Determine the (X, Y) coordinate at the center of the cell enclosing the given text.  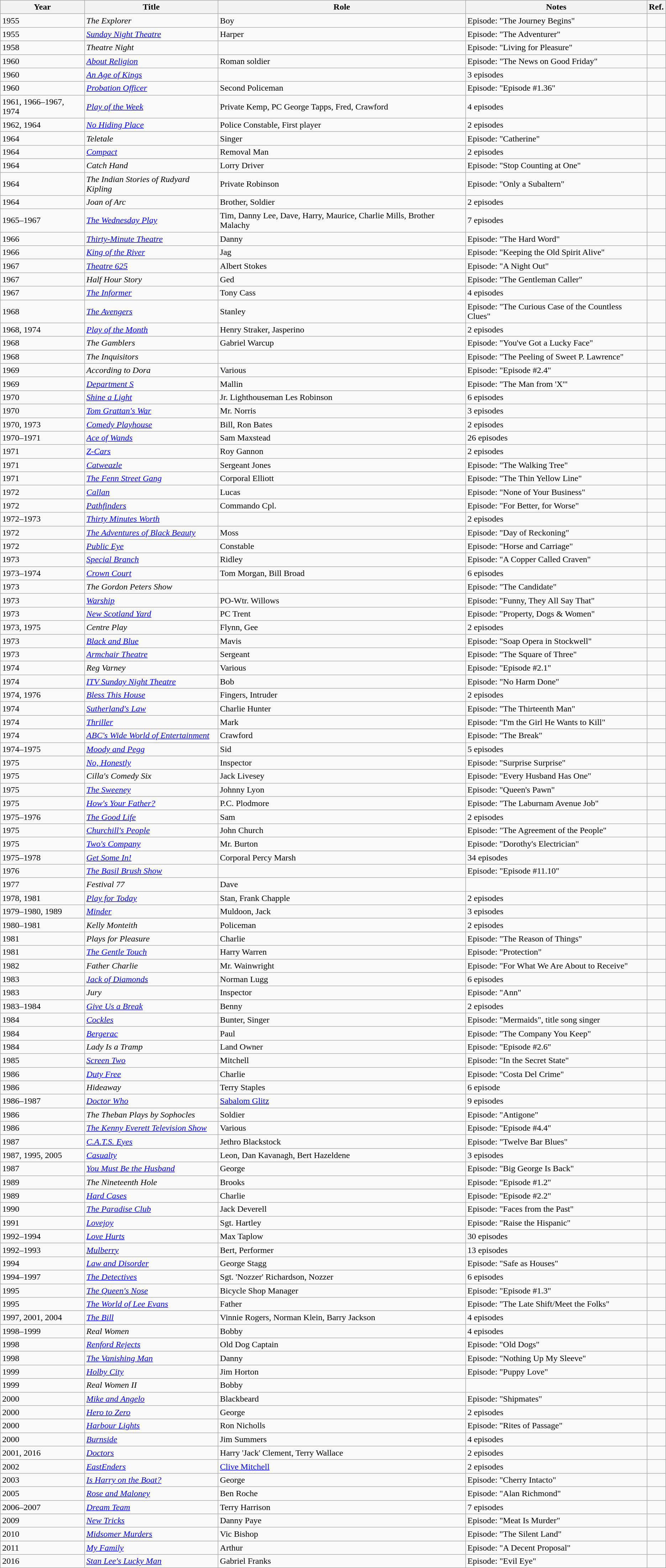
Norman Lugg (342, 979)
Stan, Frank Chapple (342, 898)
1994 (43, 1263)
Terry Staples (342, 1088)
Episode: "The Man from 'X'" (556, 384)
Benny (342, 1006)
Harbour Lights (151, 1426)
Episode: "Nothing Up My Sleeve" (556, 1358)
Bergerac (151, 1033)
Episode: "Funny, They All Say That" (556, 600)
About Religion (151, 61)
1982 (43, 966)
Year (43, 7)
1965–1967 (43, 220)
The Sweeney (151, 790)
Play of the Month (151, 330)
Terry Harrison (342, 1507)
Episode: "Big George Is Back" (556, 1169)
Commando Cpl. (342, 506)
Mitchell (342, 1060)
Boy (342, 21)
Jim Summers (342, 1439)
Episode: "The Journey Begins" (556, 21)
Private Robinson (342, 183)
Episode: "Catherine" (556, 138)
Get Some In! (151, 857)
Episode: "The Company You Keep" (556, 1033)
13 episodes (556, 1250)
The Adventures of Black Beauty (151, 533)
Cockles (151, 1020)
1992–1993 (43, 1250)
New Scotland Yard (151, 614)
Thriller (151, 722)
Clive Mitchell (342, 1466)
1968, 1974 (43, 330)
Sam Maxstead (342, 438)
The Vanishing Man (151, 1358)
Episode: "Episode #1.2" (556, 1182)
Mr. Norris (342, 411)
Comedy Playhouse (151, 424)
Episode: "Stop Counting at One" (556, 165)
Roman soldier (342, 61)
Tony Cass (342, 293)
Vinnie Rogers, Norman Klein, Barry Jackson (342, 1318)
Old Dog Captain (342, 1345)
2009 (43, 1521)
1974, 1976 (43, 695)
9 episodes (556, 1101)
2002 (43, 1466)
Stanley (342, 311)
Singer (342, 138)
Muldoon, Jack (342, 912)
Fingers, Intruder (342, 695)
Episode: "The Agreement of the People" (556, 830)
Private Kemp, PC George Tapps, Fred, Crawford (342, 107)
Sgt. Hartley (342, 1223)
Episode: "Only a Subaltern" (556, 183)
Episode: "Every Husband Has One" (556, 776)
Real Women (151, 1331)
Paul (342, 1033)
Tom Morgan, Bill Broad (342, 573)
Bert, Performer (342, 1250)
ITV Sunday Night Theatre (151, 682)
Compact (151, 152)
Episode: "Surprise Surprise" (556, 763)
Vic Bishop (342, 1534)
PO-Wtr. Willows (342, 600)
Public Eye (151, 546)
Blackbeard (342, 1399)
Real Women II (151, 1385)
Sid (342, 749)
2011 (43, 1548)
Half Hour Story (151, 279)
Brother, Soldier (342, 202)
Episode: "For What We Are About to Receive" (556, 966)
Charlie Hunter (342, 709)
P.C. Plodmore (342, 803)
Episode: "A Night Out" (556, 266)
Leon, Dan Kavanagh, Bert Hazeldene (342, 1155)
Episode: "Queen's Pawn" (556, 790)
Catch Hand (151, 165)
1973–1974 (43, 573)
Gabriel Warcup (342, 343)
Renford Rejects (151, 1345)
1978, 1981 (43, 898)
Episode: "Episode #2.1" (556, 668)
Episode: "Episode #1.3" (556, 1290)
Episode: "I'm the Girl He Wants to Kill" (556, 722)
Sutherland's Law (151, 709)
Theatre Night (151, 48)
The Nineteenth Hole (151, 1182)
Episode: "Faces from the Past" (556, 1209)
Teletale (151, 138)
The Theban Plays by Sophocles (151, 1115)
Black and Blue (151, 641)
Ged (342, 279)
Episode: "Property, Dogs & Women" (556, 614)
1970, 1973 (43, 424)
Max Taplow (342, 1236)
Episode: "Episode #2.4" (556, 370)
Episode: "A Copper Called Craven" (556, 560)
No, Honestly (151, 763)
Kelly Monteith (151, 925)
Episode: "Ann" (556, 993)
2010 (43, 1534)
Episode: "Day of Reckoning" (556, 533)
Screen Two (151, 1060)
The World of Lee Evans (151, 1304)
Tim, Danny Lee, Dave, Harry, Maurice, Charlie Mills, Brother Malachy (342, 220)
Arthur (342, 1548)
Churchill's People (151, 830)
Constable (342, 546)
Episode: "For Better, for Worse" (556, 506)
Cilla's Comedy Six (151, 776)
Brooks (342, 1182)
Crawford (342, 736)
Title (151, 7)
Episode: "Soap Opera in Stockwell" (556, 641)
1974–1975 (43, 749)
Episode: "Episode #2.6" (556, 1047)
Jethro Blackstock (342, 1142)
34 episodes (556, 857)
Episode: "Meat Is Murder" (556, 1521)
Episode: "The Square of Three" (556, 655)
1979–1980, 1989 (43, 912)
Sam (342, 817)
Law and Disorder (151, 1263)
The Explorer (151, 21)
Jag (342, 252)
Soldier (342, 1115)
1975–1976 (43, 817)
Episode: "Horse and Carriage" (556, 546)
Sabalom Glitz (342, 1101)
1962, 1964 (43, 125)
1998–1999 (43, 1331)
Hard Cases (151, 1196)
Give Us a Break (151, 1006)
Episode: "Episode #1.36" (556, 88)
Mike and Angelo (151, 1399)
Doctors (151, 1453)
Episode: "The Thin Yellow Line" (556, 479)
Love Hurts (151, 1236)
Crown Court (151, 573)
How's Your Father? (151, 803)
Episode: "The Peeling of Sweet P. Lawrence" (556, 357)
Sergeant Jones (342, 465)
Episode: "The Adventurer" (556, 34)
The Basil Brush Show (151, 871)
1980–1981 (43, 925)
Episode: "The News on Good Friday" (556, 61)
Minder (151, 912)
Episode: "Protection" (556, 952)
Episode: "The Curious Case of the Countless Clues" (556, 311)
Father Charlie (151, 966)
Ridley (342, 560)
The Informer (151, 293)
Danny Paye (342, 1521)
Midsomer Murders (151, 1534)
Ace of Wands (151, 438)
The Detectives (151, 1277)
Dream Team (151, 1507)
Harry 'Jack' Clement, Terry Wallace (342, 1453)
Corporal Elliott (342, 479)
The Wednesday Play (151, 220)
Play for Today (151, 898)
Episode: "Dorothy's Electrician" (556, 844)
Jury (151, 993)
Episode: "Costa Del Crime" (556, 1074)
Episode: "The Laburnam Avenue Job" (556, 803)
1987, 1995, 2005 (43, 1155)
Police Constable, First player (342, 125)
Jack Livesey (342, 776)
2005 (43, 1493)
Lovejoy (151, 1223)
Bless This House (151, 695)
1991 (43, 1223)
1983–1984 (43, 1006)
1975–1978 (43, 857)
Jack Deverell (342, 1209)
Play of the Week (151, 107)
Episode: "None of Your Business" (556, 492)
Albert Stokes (342, 266)
Episode: "Puppy Love" (556, 1372)
5 episodes (556, 749)
Flynn, Gee (342, 627)
Episode: "Antigone" (556, 1115)
Festival 77 (151, 885)
Special Branch (151, 560)
Harper (342, 34)
The Fenn Street Gang (151, 479)
The Gordon Peters Show (151, 587)
Thirty Minutes Worth (151, 519)
Episode: "The Hard Word" (556, 239)
You Must Be the Husband (151, 1169)
Bunter, Singer (342, 1020)
Duty Free (151, 1074)
Holby City (151, 1372)
Ron Nicholls (342, 1426)
Episode: "Shipmates" (556, 1399)
The Indian Stories of Rudyard Kipling (151, 183)
Catweazle (151, 465)
Episode: "The Reason of Things" (556, 939)
Ben Roche (342, 1493)
1985 (43, 1060)
Johnny Lyon (342, 790)
Episode: "No Harm Done" (556, 682)
The Queen's Nose (151, 1290)
Lorry Driver (342, 165)
The Bill (151, 1318)
Tom Grattan's War (151, 411)
2006–2007 (43, 1507)
Rose and Maloney (151, 1493)
26 episodes (556, 438)
New Tricks (151, 1521)
Hero to Zero (151, 1412)
Roy Gannon (342, 452)
Pathfinders (151, 506)
Second Policeman (342, 88)
Episode: "The Break" (556, 736)
Episode: "Alan Richmond" (556, 1493)
Episode: "Rites of Passage" (556, 1426)
George Stagg (342, 1263)
Thirty-Minute Theatre (151, 239)
Episode: "Mermaids", title song singer (556, 1020)
Mr. Burton (342, 844)
Notes (556, 7)
Episode: "Keeping the Old Spirit Alive" (556, 252)
Moody and Pegg (151, 749)
Department S (151, 384)
Lady Is a Tramp (151, 1047)
Episode: "Raise the Hispanic" (556, 1223)
Jack of Diamonds (151, 979)
Theatre 625 (151, 266)
Corporal Percy Marsh (342, 857)
Episode: "You've Got a Lucky Face" (556, 343)
Warship (151, 600)
My Family (151, 1548)
Burnside (151, 1439)
Bill, Ron Bates (342, 424)
Father (342, 1304)
The Gamblers (151, 343)
Episode: "A Decent Proposal" (556, 1548)
Removal Man (342, 152)
Episode: "The Late Shift/Meet the Folks" (556, 1304)
Plays for Pleasure (151, 939)
Doctor Who (151, 1101)
Z-Cars (151, 452)
1976 (43, 871)
Lucas (342, 492)
Episode: "Episode #11.10" (556, 871)
1994–1997 (43, 1277)
King of the River (151, 252)
Harry Warren (342, 952)
Sunday Night Theatre (151, 34)
Land Owner (342, 1047)
Sergeant (342, 655)
Mark (342, 722)
Episode: "Safe as Houses" (556, 1263)
Bob (342, 682)
EastEnders (151, 1466)
Probation Officer (151, 88)
Policeman (342, 925)
Is Harry on the Boat? (151, 1480)
Episode: "The Gentleman Caller" (556, 279)
Gabriel Franks (342, 1561)
ABC's Wide World of Entertainment (151, 736)
Episode: "The Candidate" (556, 587)
1958 (43, 48)
No Hiding Place (151, 125)
Reg Varney (151, 668)
1990 (43, 1209)
1972–1973 (43, 519)
1986–1987 (43, 1101)
Mulberry (151, 1250)
Mr. Wainwright (342, 966)
Role (342, 7)
6 episode (556, 1088)
1977 (43, 885)
The Gentle Touch (151, 952)
The Kenny Everett Television Show (151, 1128)
Episode: "The Thirteenth Man" (556, 709)
Episode: "Evil Eye" (556, 1561)
Episode: "In the Secret State" (556, 1060)
Sgt. 'Nozzer' Richardson, Nozzer (342, 1277)
Episode: "Episode #4.4" (556, 1128)
Joan of Arc (151, 202)
The Paradise Club (151, 1209)
Armchair Theatre (151, 655)
Henry Straker, Jasperino (342, 330)
John Church (342, 830)
Episode: "Old Dogs" (556, 1345)
Episode: "Episode #2.2" (556, 1196)
The Inquisitors (151, 357)
Mavis (342, 641)
Jim Horton (342, 1372)
Stan Lee's Lucky Man (151, 1561)
1961, 1966–1967, 1974 (43, 107)
Centre Play (151, 627)
Jr. Lighthouseman Les Robinson (342, 397)
Ref. (656, 7)
C.A.T.S. Eyes (151, 1142)
1970–1971 (43, 438)
2001, 2016 (43, 1453)
Moss (342, 533)
Episode: "Cherry Intacto" (556, 1480)
Bicycle Shop Manager (342, 1290)
1997, 2001, 2004 (43, 1318)
The Good Life (151, 817)
Dave (342, 885)
Episode: "Twelve Bar Blues" (556, 1142)
Episode: "The Walking Tree" (556, 465)
Two's Company (151, 844)
30 episodes (556, 1236)
1973, 1975 (43, 627)
Mallin (342, 384)
Episode: "Living for Pleasure" (556, 48)
1992–1994 (43, 1236)
The Avengers (151, 311)
Hideaway (151, 1088)
Callan (151, 492)
An Age of Kings (151, 75)
PC Trent (342, 614)
According to Dora (151, 370)
2003 (43, 1480)
Casualty (151, 1155)
2016 (43, 1561)
Shine a Light (151, 397)
Episode: "The Silent Land" (556, 1534)
